Provide the (X, Y) coordinate of the cell's center where the given text is located.  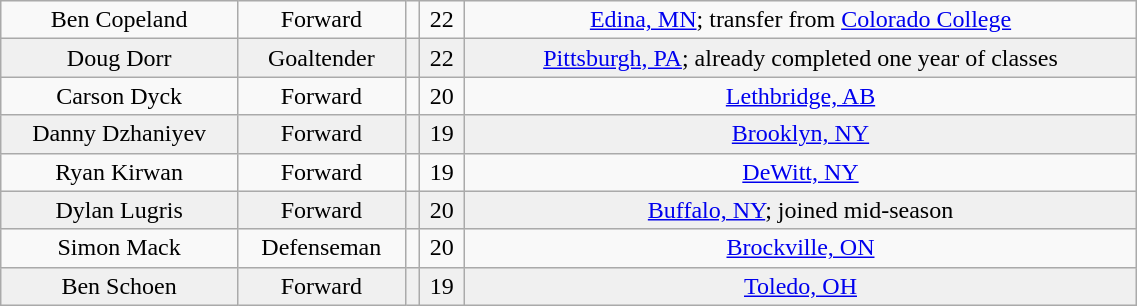
Toledo, OH (800, 286)
Ben Copeland (120, 20)
Goaltender (321, 58)
Brooklyn, NY (800, 134)
Edina, MN; transfer from Colorado College (800, 20)
Doug Dorr (120, 58)
Defenseman (321, 248)
Lethbridge, AB (800, 96)
Buffalo, NY; joined mid-season (800, 210)
Ryan Kirwan (120, 172)
Dylan Lugris (120, 210)
Pittsburgh, PA; already completed one year of classes (800, 58)
Danny Dzhaniyev (120, 134)
Simon Mack (120, 248)
Brockville, ON (800, 248)
Ben Schoen (120, 286)
DeWitt, NY (800, 172)
Carson Dyck (120, 96)
